Return the (x, y) coordinate for the center point of the cell that contains the specified text.  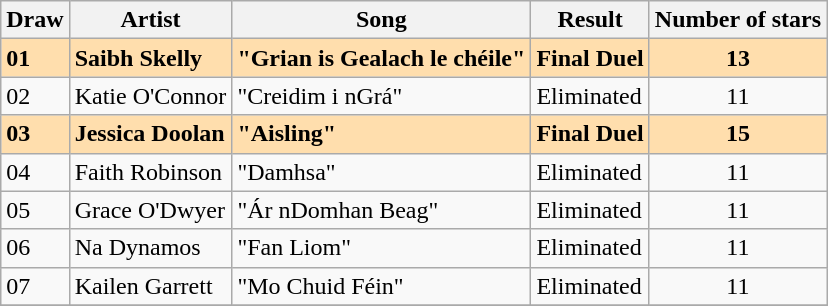
Artist (150, 20)
"Ár nDomhan Beag" (382, 210)
15 (738, 134)
Na Dynamos (150, 248)
13 (738, 58)
Jessica Doolan (150, 134)
Number of stars (738, 20)
02 (35, 96)
Kailen Garrett (150, 286)
05 (35, 210)
"Aisling" (382, 134)
06 (35, 248)
"Grian is Gealach le chéile" (382, 58)
Result (590, 20)
"Creidim i nGrá" (382, 96)
"Mo Chuid Féin" (382, 286)
"Fan Liom" (382, 248)
01 (35, 58)
Katie O'Connor (150, 96)
Saibh Skelly (150, 58)
Faith Robinson (150, 172)
Song (382, 20)
Draw (35, 20)
"Damhsa" (382, 172)
03 (35, 134)
Grace O'Dwyer (150, 210)
04 (35, 172)
07 (35, 286)
